Identify which cell holds the provided text, then report its [x, y] central coordinate. 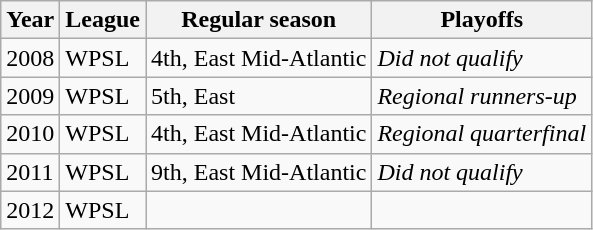
2010 [30, 134]
League [103, 20]
2012 [30, 210]
Year [30, 20]
2008 [30, 58]
2009 [30, 96]
Regular season [259, 20]
Regional runners-up [482, 96]
Playoffs [482, 20]
Regional quarterfinal [482, 134]
5th, East [259, 96]
2011 [30, 172]
9th, East Mid-Atlantic [259, 172]
